Scan for the cell matching the given text and deliver its (x, y) coordinate at center. 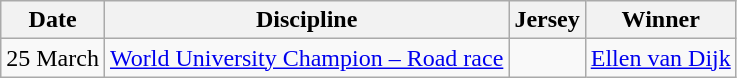
Date (53, 20)
25 March (53, 58)
Discipline (306, 20)
Winner (660, 20)
Jersey (547, 20)
World University Champion – Road race (306, 58)
Ellen van Dijk (660, 58)
